Identify which cell holds the provided text, then report its [x, y] central coordinate. 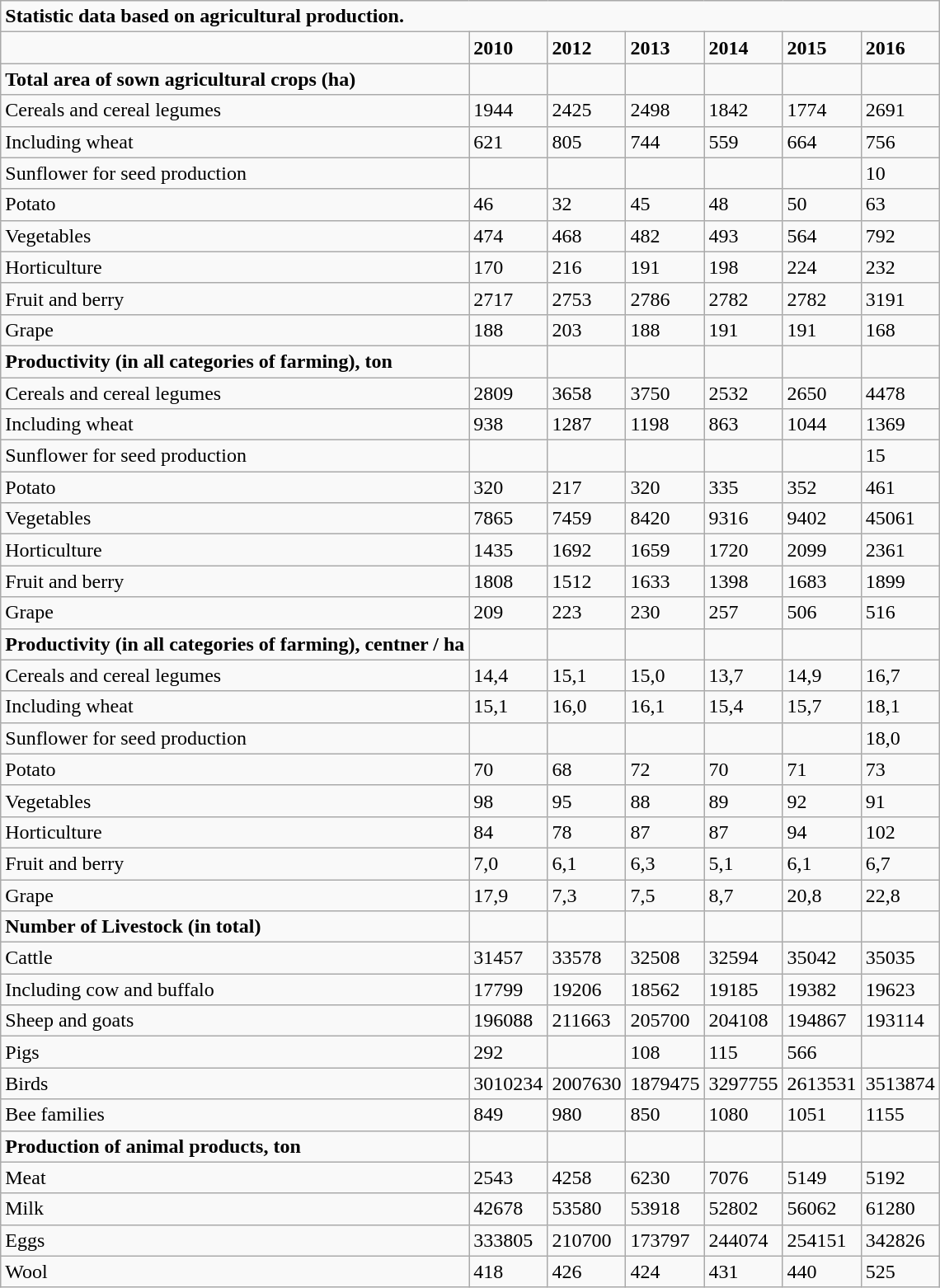
516 [900, 613]
194867 [821, 1021]
5,1 [744, 863]
16,0 [587, 707]
756 [900, 142]
9402 [821, 519]
94 [821, 832]
17799 [508, 990]
1287 [587, 425]
35035 [900, 958]
223 [587, 613]
46 [508, 204]
426 [587, 1272]
15 [900, 456]
89 [744, 801]
Meat [235, 1178]
7459 [587, 519]
4258 [587, 1178]
168 [900, 330]
14,9 [821, 675]
525 [900, 1272]
2016 [900, 48]
3658 [587, 393]
7,0 [508, 863]
205700 [665, 1021]
849 [508, 1115]
1633 [665, 581]
1683 [821, 581]
2532 [744, 393]
196088 [508, 1021]
2613531 [821, 1084]
980 [587, 1115]
431 [744, 1272]
84 [508, 832]
744 [665, 142]
53580 [587, 1209]
Number of Livestock (in total) [235, 927]
254151 [821, 1240]
3513874 [900, 1084]
4478 [900, 393]
1198 [665, 425]
102 [900, 832]
42678 [508, 1209]
493 [744, 236]
Including cow and buffalo [235, 990]
1842 [744, 110]
170 [508, 267]
15,7 [821, 707]
468 [587, 236]
3191 [900, 298]
2015 [821, 48]
18562 [665, 990]
193114 [900, 1021]
1720 [744, 550]
863 [744, 425]
564 [821, 236]
Production of animal products, ton [235, 1146]
440 [821, 1272]
216 [587, 267]
352 [821, 487]
7,3 [587, 895]
73 [900, 769]
474 [508, 236]
15,0 [665, 675]
3010234 [508, 1084]
45 [665, 204]
342826 [900, 1240]
72 [665, 769]
1879475 [665, 1084]
50 [821, 204]
6,7 [900, 863]
14,4 [508, 675]
335 [744, 487]
204108 [744, 1021]
424 [665, 1272]
16,1 [665, 707]
5149 [821, 1178]
Wool [235, 1272]
2809 [508, 393]
68 [587, 769]
18,0 [900, 738]
61280 [900, 1209]
52802 [744, 1209]
1051 [821, 1115]
6230 [665, 1178]
63 [900, 204]
2010 [508, 48]
1044 [821, 425]
292 [508, 1052]
173797 [665, 1240]
232 [900, 267]
Statistic data based on agricultural production. [470, 16]
33578 [587, 958]
7,5 [665, 895]
15,4 [744, 707]
32508 [665, 958]
2691 [900, 110]
1080 [744, 1115]
230 [665, 613]
203 [587, 330]
1398 [744, 581]
9316 [744, 519]
1944 [508, 110]
1155 [900, 1115]
Pigs [235, 1052]
2786 [665, 298]
92 [821, 801]
20,8 [821, 895]
2425 [587, 110]
Productivity (in all categories of farming), ton [235, 361]
482 [665, 236]
1808 [508, 581]
17,9 [508, 895]
792 [900, 236]
115 [744, 1052]
461 [900, 487]
2007630 [587, 1084]
48 [744, 204]
621 [508, 142]
56062 [821, 1209]
7076 [744, 1178]
1692 [587, 550]
257 [744, 613]
95 [587, 801]
Milk [235, 1209]
805 [587, 142]
2498 [665, 110]
506 [821, 613]
1512 [587, 581]
108 [665, 1052]
1774 [821, 110]
198 [744, 267]
209 [508, 613]
31457 [508, 958]
Sheep and goats [235, 1021]
13,7 [744, 675]
418 [508, 1272]
1659 [665, 550]
91 [900, 801]
2753 [587, 298]
19206 [587, 990]
Birds [235, 1084]
53918 [665, 1209]
32594 [744, 958]
217 [587, 487]
35042 [821, 958]
8,7 [744, 895]
22,8 [900, 895]
18,1 [900, 707]
2361 [900, 550]
Total area of sown agricultural crops (ha) [235, 79]
88 [665, 801]
3297755 [744, 1084]
938 [508, 425]
6,3 [665, 863]
2717 [508, 298]
45061 [900, 519]
210700 [587, 1240]
559 [744, 142]
19185 [744, 990]
2543 [508, 1178]
7865 [508, 519]
2014 [744, 48]
3750 [665, 393]
19623 [900, 990]
32 [587, 204]
1435 [508, 550]
244074 [744, 1240]
333805 [508, 1240]
211663 [587, 1021]
19382 [821, 990]
664 [821, 142]
566 [821, 1052]
98 [508, 801]
78 [587, 832]
2099 [821, 550]
Bee families [235, 1115]
1369 [900, 425]
224 [821, 267]
Productivity (in all categories of farming), centner / ha [235, 644]
1899 [900, 581]
5192 [900, 1178]
2650 [821, 393]
2012 [587, 48]
Cattle [235, 958]
71 [821, 769]
16,7 [900, 675]
10 [900, 173]
8420 [665, 519]
Eggs [235, 1240]
2013 [665, 48]
850 [665, 1115]
